For the text-containing cell, return its midpoint in [x, y] coordinate format. 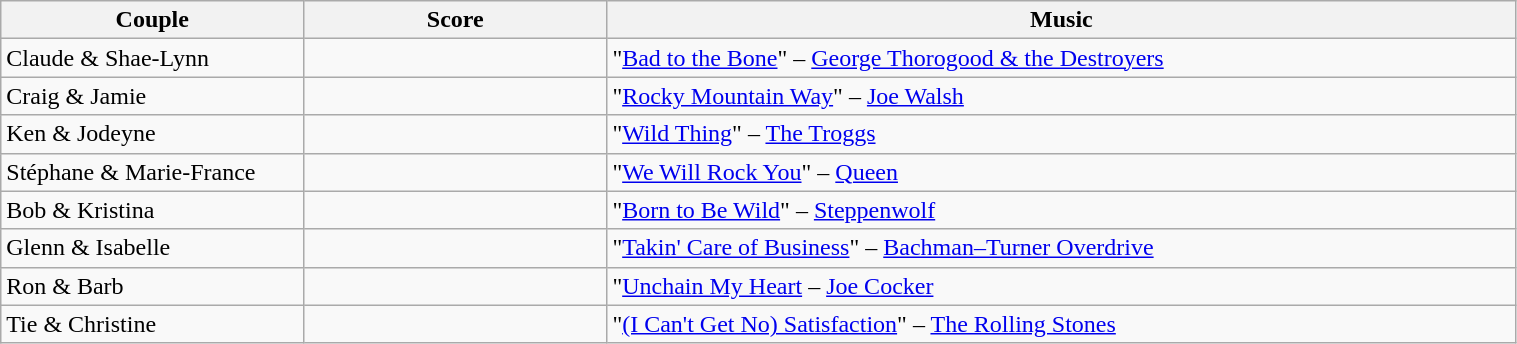
Ken & Jodeyne [152, 134]
Glenn & Isabelle [152, 248]
"Bad to the Bone" – George Thorogood & the Destroyers [1062, 58]
"(I Can't Get No) Satisfaction" – The Rolling Stones [1062, 324]
"We Will Rock You" – Queen [1062, 172]
"Takin' Care of Business" – Bachman–Turner Overdrive [1062, 248]
"Unchain My Heart – Joe Cocker [1062, 286]
"Wild Thing" – The Troggs [1062, 134]
Craig & Jamie [152, 96]
Music [1062, 20]
"Born to Be Wild" – Steppenwolf [1062, 210]
"Rocky Mountain Way" – Joe Walsh [1062, 96]
Claude & Shae-Lynn [152, 58]
Stéphane & Marie-France [152, 172]
Tie & Christine [152, 324]
Score [456, 20]
Couple [152, 20]
Bob & Kristina [152, 210]
Ron & Barb [152, 286]
